Pinpoint the cell where the given text exists, returning its [x, y] midpoint coordinate. 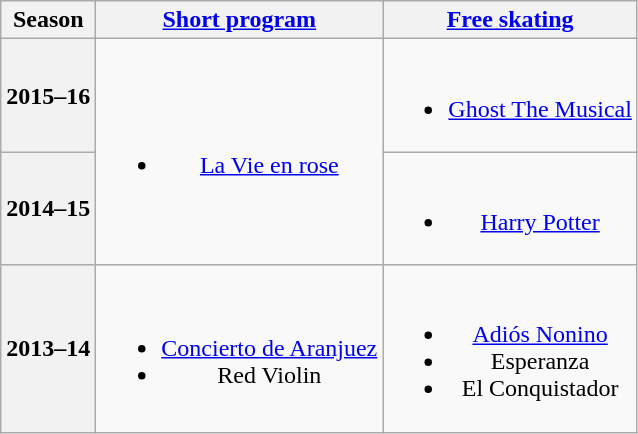
Short program [240, 20]
Adiós Nonino Esperanza El Conquistador [510, 348]
La Vie en rose [240, 152]
Free skating [510, 20]
Harry Potter [510, 208]
2014–15 [48, 208]
Ghost The Musical [510, 96]
2015–16 [48, 96]
Concierto de Aranjuez Red Violin [240, 348]
2013–14 [48, 348]
Season [48, 20]
